Scan for the cell matching the given text and deliver its (x, y) coordinate at center. 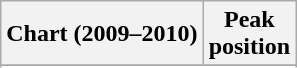
Chart (2009–2010) (102, 34)
Peakposition (249, 34)
